Output the [x, y] coordinate of the center of the cell containing the given text.  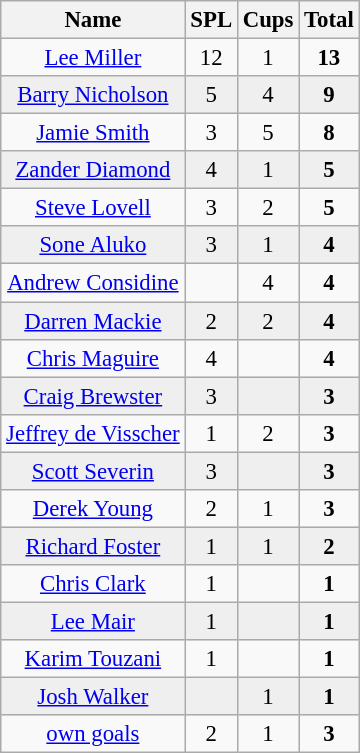
Barry Nicholson [93, 95]
Josh Walker [93, 697]
Cups [268, 20]
Craig Brewster [93, 396]
Richard Foster [93, 546]
Zander Diamond [93, 170]
Jamie Smith [93, 133]
Andrew Considine [93, 283]
Chris Clark [93, 584]
Chris Maguire [93, 358]
Sone Aluko [93, 245]
Scott Severin [93, 471]
9 [329, 95]
Karim Touzani [93, 659]
Darren Mackie [93, 321]
Lee Mair [93, 621]
Derek Young [93, 509]
8 [329, 133]
SPL [211, 20]
Lee Miller [93, 58]
Steve Lovell [93, 208]
Total [329, 20]
12 [211, 58]
own goals [93, 734]
Jeffrey de Visscher [93, 433]
Name [93, 20]
13 [329, 58]
